Find where the given text appears and provide that cell's center as (X, Y) coordinate. 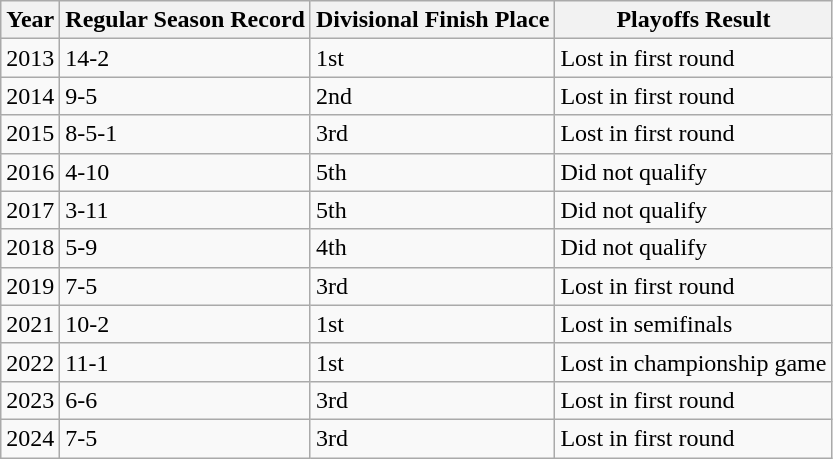
3-11 (186, 210)
9-5 (186, 96)
2nd (432, 96)
14-2 (186, 58)
2021 (30, 324)
11-1 (186, 362)
2023 (30, 400)
2015 (30, 134)
2013 (30, 58)
2022 (30, 362)
Divisional Finish Place (432, 20)
2014 (30, 96)
10-2 (186, 324)
2024 (30, 438)
Lost in championship game (694, 362)
8-5-1 (186, 134)
6-6 (186, 400)
Regular Season Record (186, 20)
Lost in semifinals (694, 324)
2016 (30, 172)
Year (30, 20)
Playoffs Result (694, 20)
2018 (30, 248)
4-10 (186, 172)
5-9 (186, 248)
4th (432, 248)
2019 (30, 286)
2017 (30, 210)
